Return (x, y) of the center of cell containing provided text 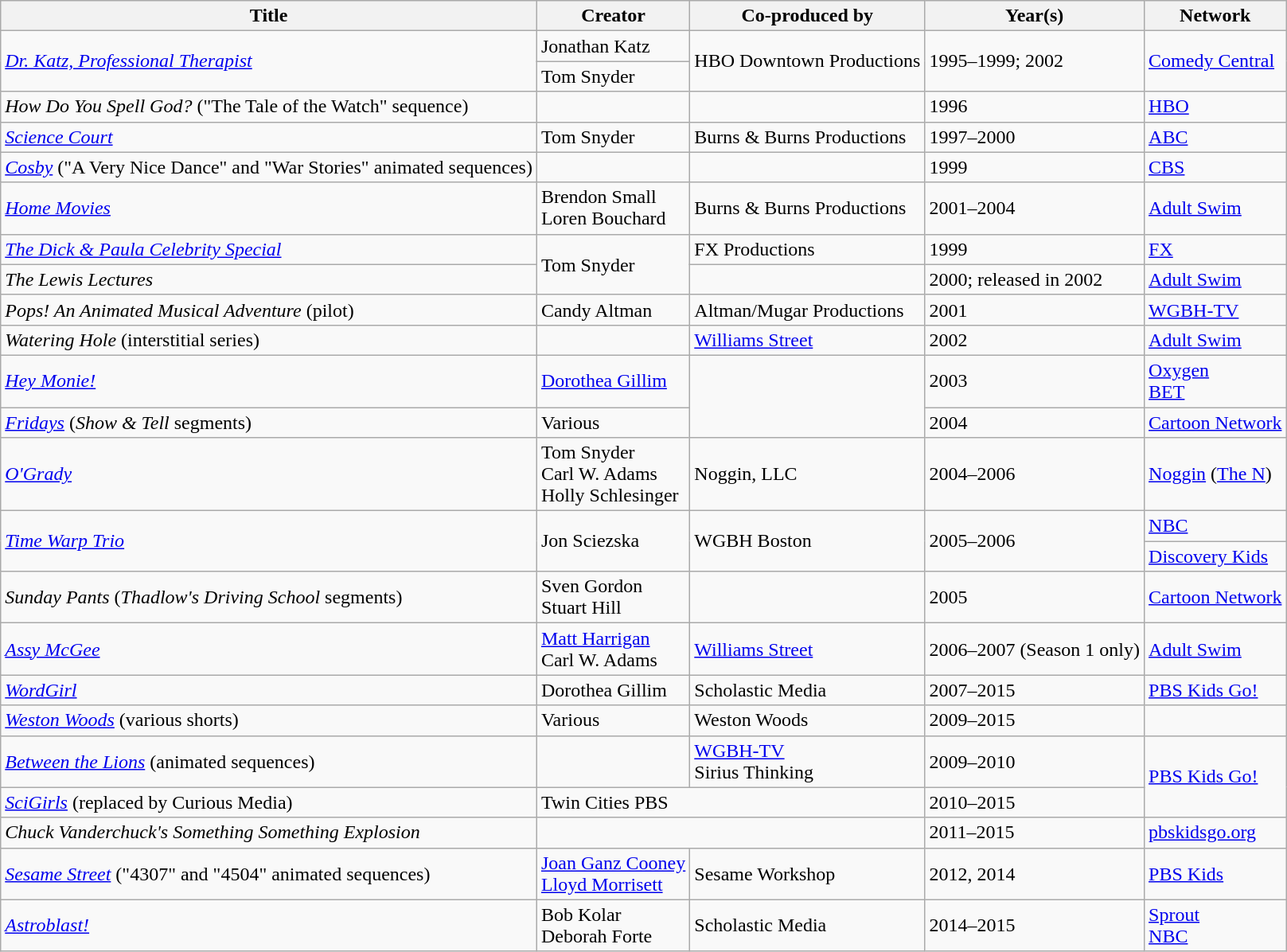
WGBH-TV (1215, 310)
2007–2015 (1035, 690)
Chuck Vanderchuck's Something Something Explosion (269, 833)
Science Court (269, 137)
2014–2015 (1035, 925)
Network (1215, 16)
2004–2006 (1035, 474)
pbskidsgo.org (1215, 833)
CBS (1215, 167)
2003 (1035, 380)
Bob KolarDeborah Forte (613, 925)
Sesame Workshop (807, 874)
1995–1999; 2002 (1035, 61)
Discovery Kids (1215, 556)
Fridays (Show & Tell segments) (269, 423)
Dr. Katz, Professional Therapist (269, 61)
2009–2010 (1035, 761)
The Dick & Paula Celebrity Special (269, 249)
Joan Ganz CooneyLloyd Morrisett (613, 874)
Time Warp Trio (269, 541)
Co-produced by (807, 16)
HBO (1215, 107)
Matt HarriganCarl W. Adams (613, 650)
2004 (1035, 423)
1996 (1035, 107)
Home Movies (269, 209)
Weston Woods (various shorts) (269, 720)
Twin Cities PBS (731, 802)
O'Grady (269, 474)
2009–2015 (1035, 720)
Watering Hole (interstitial series) (269, 340)
HBO Downtown Productions (807, 61)
OxygenBET (1215, 380)
Brendon SmallLoren Bouchard (613, 209)
PBS Kids (1215, 874)
Comedy Central (1215, 61)
SciGirls (replaced by Curious Media) (269, 802)
SproutNBC (1215, 925)
Astroblast! (269, 925)
1997–2000 (1035, 137)
WordGirl (269, 690)
FX Productions (807, 249)
WGBH Boston (807, 541)
Between the Lions (animated sequences) (269, 761)
How Do You Spell God? ("The Tale of the Watch" sequence) (269, 107)
Weston Woods (807, 720)
Jonathan Katz (613, 46)
Pops! An Animated Musical Adventure (pilot) (269, 310)
The Lewis Lectures (269, 279)
Sven GordonStuart Hill (613, 597)
2005–2006 (1035, 541)
Creator (613, 16)
WGBH-TVSirius Thinking (807, 761)
2001 (1035, 310)
Assy McGee (269, 650)
2005 (1035, 597)
2002 (1035, 340)
NBC (1215, 526)
Title (269, 16)
Sesame Street ("4307" and "4504" animated sequences) (269, 874)
ABC (1215, 137)
Noggin (The N) (1215, 474)
Cosby ("A Very Nice Dance" and "War Stories" animated sequences) (269, 167)
2001–2004 (1035, 209)
Hey Monie! (269, 380)
FX (1215, 249)
2011–2015 (1035, 833)
2010–2015 (1035, 802)
2012, 2014 (1035, 874)
Candy Altman (613, 310)
Tom SnyderCarl W. AdamsHolly Schlesinger (613, 474)
Jon Sciezska (613, 541)
2006–2007 (Season 1 only) (1035, 650)
2000; released in 2002 (1035, 279)
Noggin, LLC (807, 474)
Altman/Mugar Productions (807, 310)
Year(s) (1035, 16)
Sunday Pants (Thadlow's Driving School segments) (269, 597)
